Locate the cell with the specified text and output its [x, y] center coordinate. 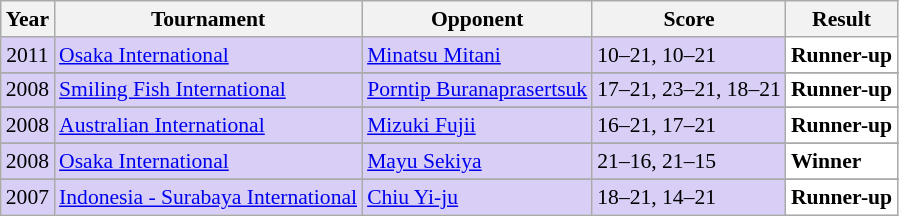
Chiu Yi-ju [477, 197]
Indonesia - Surabaya International [208, 197]
17–21, 23–21, 18–21 [689, 90]
2007 [28, 197]
Opponent [477, 19]
Mayu Sekiya [477, 162]
18–21, 14–21 [689, 197]
Tournament [208, 19]
Minatsu Mitani [477, 55]
Mizuki Fujii [477, 126]
21–16, 21–15 [689, 162]
10–21, 10–21 [689, 55]
2011 [28, 55]
16–21, 17–21 [689, 126]
Smiling Fish International [208, 90]
Australian International [208, 126]
Winner [842, 162]
Result [842, 19]
Porntip Buranaprasertsuk [477, 90]
Year [28, 19]
Score [689, 19]
